Provide the [X, Y] coordinate of the cell's center where the given text is located.  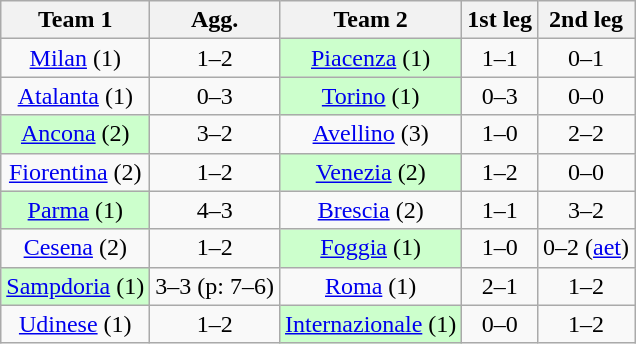
4–3 [215, 210]
1st leg [500, 20]
Parma (1) [76, 210]
3–3 (p: 7–6) [215, 286]
Agg. [215, 20]
2–2 [586, 134]
Cesena (2) [76, 248]
Udinese (1) [76, 324]
Internazionale (1) [371, 324]
Ancona (2) [76, 134]
Foggia (1) [371, 248]
Fiorentina (2) [76, 172]
Brescia (2) [371, 210]
0–1 [586, 58]
2–1 [500, 286]
Sampdoria (1) [76, 286]
2nd leg [586, 20]
0–2 (aet) [586, 248]
Torino (1) [371, 96]
Piacenza (1) [371, 58]
Team 1 [76, 20]
Venezia (2) [371, 172]
Avellino (3) [371, 134]
Milan (1) [76, 58]
Team 2 [371, 20]
Atalanta (1) [76, 96]
Roma (1) [371, 286]
